Identify which cell holds the provided text, then report its (X, Y) central coordinate. 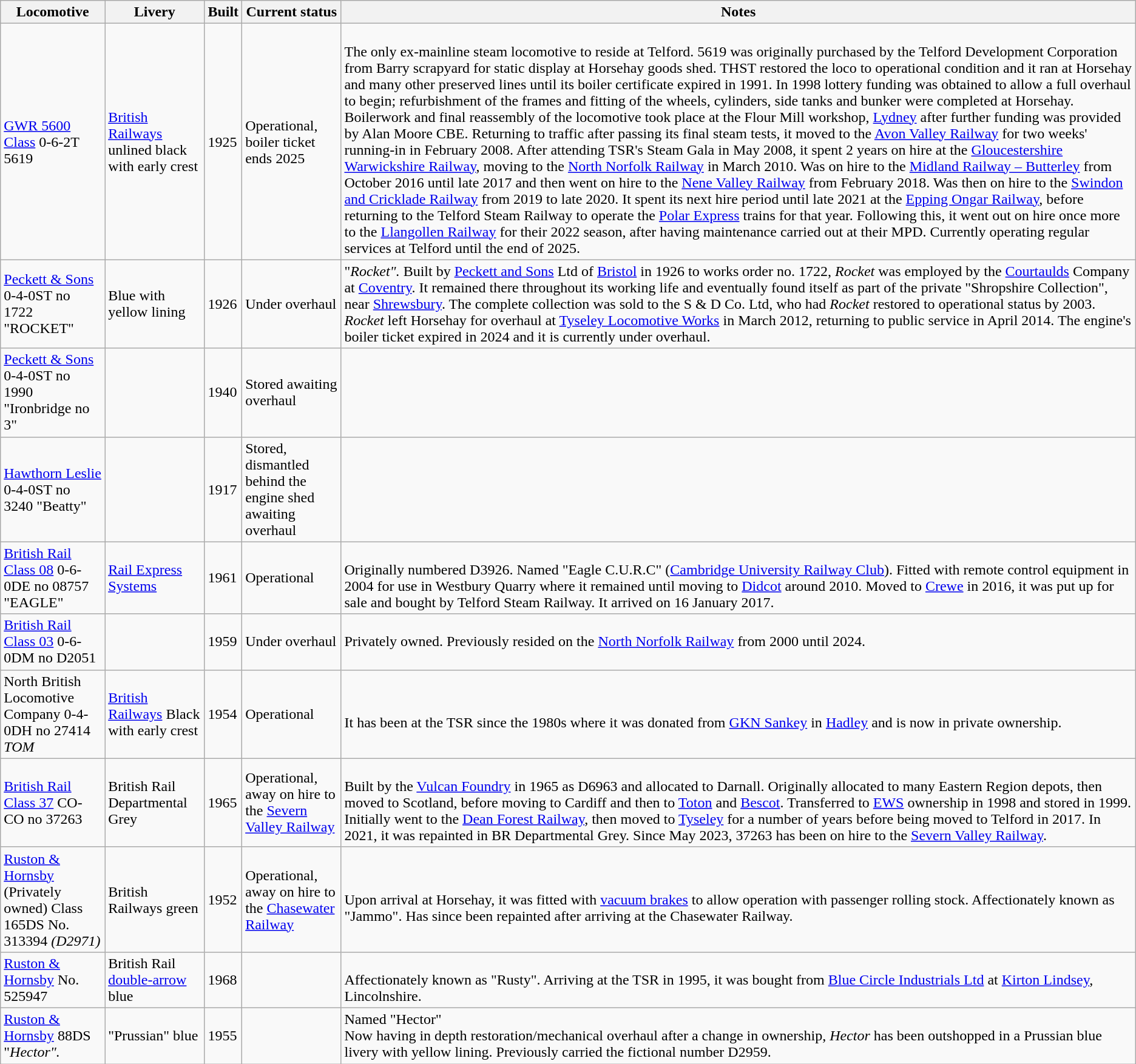
British Rail Departmental Grey (155, 803)
British Rail Class 08 0-6-0DE no 08757 "EAGLE" (53, 577)
North British Locomotive Company 0-4-0DH no 27414 TOM (53, 714)
Privately owned. Previously resided on the North Norfolk Railway from 2000 until 2024. (738, 642)
1926 (223, 304)
British Rail double-arrow blue (155, 980)
Current status (291, 12)
GWR 5600 Class 0-6-2T 5619 (53, 142)
Blue with yellow lining (155, 304)
1917 (223, 489)
Operational, away on hire to the Chasewater Railway (291, 899)
Ruston & Hornsby (Privately owned) Class 165DS No. 313394 (D2971) (53, 899)
British Railways Black with early crest (155, 714)
1925 (223, 142)
1952 (223, 899)
Locomotive (53, 12)
Rail Express Systems (155, 577)
1955 (223, 1035)
Stored awaiting overhaul (291, 392)
1965 (223, 803)
Stored, dismantled behind the engine shed awaiting overhaul (291, 489)
British Rail Class 03 0-6-0DM no D2051 (53, 642)
Livery (155, 12)
British Railways unlined black with early crest (155, 142)
Operational, boiler ticket ends 2025 (291, 142)
It has been at the TSR since the 1980s where it was donated from GKN Sankey in Hadley and is now in private ownership. (738, 714)
1961 (223, 577)
Peckett & Sons 0-4-0ST no 1722 "ROCKET" (53, 304)
Built (223, 12)
Notes (738, 12)
Operational, away on hire to the Severn Valley Railway (291, 803)
1959 (223, 642)
British Rail Class 37 CO-CO no 37263 (53, 803)
Hawthorn Leslie 0-4-0ST no 3240 "Beatty" (53, 489)
1954 (223, 714)
Affectionately known as "Rusty". Arriving at the TSR in 1995, it was bought from Blue Circle Industrials Ltd at Kirton Lindsey, Lincolnshire. (738, 980)
Ruston & Hornsby No. 525947 (53, 980)
Peckett & Sons 0-4-0ST no 1990 "Ironbridge no 3" (53, 392)
British Railways green (155, 899)
Ruston & Hornsby 88DS "Hector". (53, 1035)
1968 (223, 980)
1940 (223, 392)
"Prussian" blue (155, 1035)
